For the text-containing cell, return its midpoint in (X, Y) coordinate format. 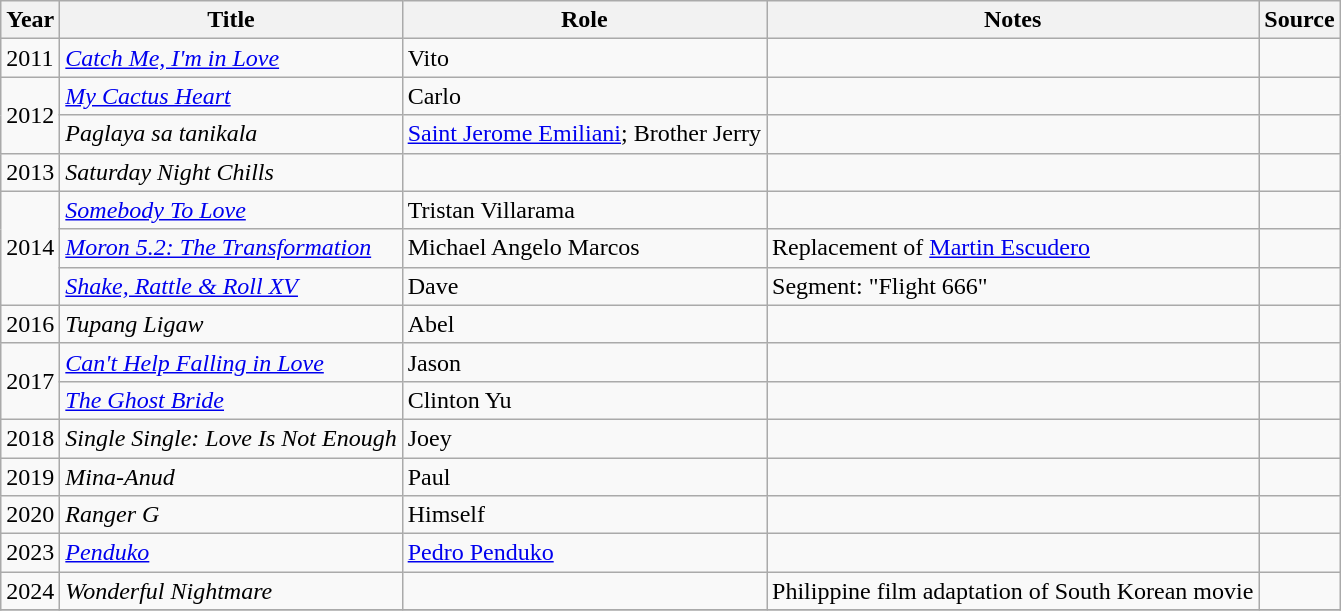
Mina-Anud (231, 477)
Replacement of Martin Escudero (1012, 248)
Penduko (231, 553)
Michael Angelo Marcos (584, 248)
My Cactus Heart (231, 96)
Can't Help Falling in Love (231, 362)
Shake, Rattle & Roll XV (231, 286)
Moron 5.2: The Transformation (231, 248)
Single Single: Love Is Not Enough (231, 438)
Wonderful Nightmare (231, 591)
2016 (30, 324)
Dave (584, 286)
2018 (30, 438)
Vito (584, 58)
2013 (30, 172)
Joey (584, 438)
Pedro Penduko (584, 553)
Ranger G (231, 515)
Saturday Night Chills (231, 172)
Carlo (584, 96)
Abel (584, 324)
Paul (584, 477)
2017 (30, 381)
2023 (30, 553)
Himself (584, 515)
Segment: "Flight 666" (1012, 286)
2011 (30, 58)
Tristan Villarama (584, 210)
Tupang Ligaw (231, 324)
Somebody To Love (231, 210)
Notes (1012, 20)
Jason (584, 362)
2020 (30, 515)
Role (584, 20)
Title (231, 20)
Year (30, 20)
2012 (30, 115)
Paglaya sa tanikala (231, 134)
2019 (30, 477)
Clinton Yu (584, 400)
Philippine film adaptation of South Korean movie (1012, 591)
Source (1300, 20)
The Ghost Bride (231, 400)
Catch Me, I'm in Love (231, 58)
2024 (30, 591)
Saint Jerome Emiliani; Brother Jerry (584, 134)
2014 (30, 248)
